Locate the cell with the specified text and output its (x, y) center coordinate. 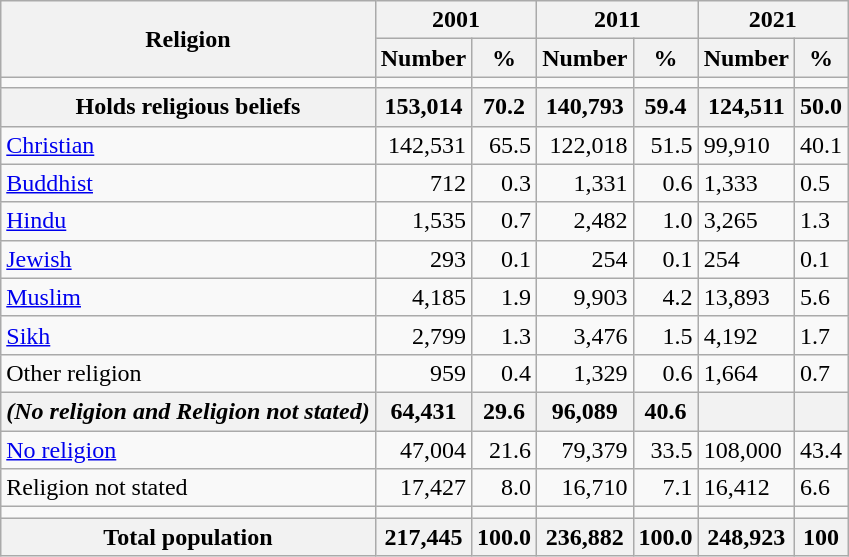
122,018 (585, 145)
21.6 (504, 449)
Hindu (188, 221)
1,664 (746, 373)
64,431 (423, 411)
712 (423, 183)
51.5 (666, 145)
2021 (772, 20)
Religion (188, 39)
142,531 (423, 145)
16,710 (585, 488)
17,427 (423, 488)
140,793 (585, 107)
1,333 (746, 183)
33.5 (666, 449)
100 (822, 537)
Other religion (188, 373)
1.7 (822, 335)
70.2 (504, 107)
65.5 (504, 145)
50.0 (822, 107)
4,192 (746, 335)
Christian (188, 145)
2,482 (585, 221)
99,910 (746, 145)
Holds religious beliefs (188, 107)
Muslim (188, 297)
236,882 (585, 537)
43.4 (822, 449)
6.6 (822, 488)
217,445 (423, 537)
108,000 (746, 449)
1,331 (585, 183)
5.6 (822, 297)
2,799 (423, 335)
2001 (456, 20)
40.1 (822, 145)
124,511 (746, 107)
248,923 (746, 537)
9,903 (585, 297)
Sikh (188, 335)
13,893 (746, 297)
8.0 (504, 488)
7.1 (666, 488)
1,535 (423, 221)
3,265 (746, 221)
40.6 (666, 411)
293 (423, 259)
No religion (188, 449)
96,089 (585, 411)
959 (423, 373)
0.5 (822, 183)
3,476 (585, 335)
29.6 (504, 411)
4,185 (423, 297)
1.5 (666, 335)
59.4 (666, 107)
1,329 (585, 373)
79,379 (585, 449)
(No religion and Religion not stated) (188, 411)
Religion not stated (188, 488)
47,004 (423, 449)
2011 (618, 20)
Total population (188, 537)
Jewish (188, 259)
1.0 (666, 221)
153,014 (423, 107)
0.3 (504, 183)
16,412 (746, 488)
0.4 (504, 373)
1.9 (504, 297)
4.2 (666, 297)
Buddhist (188, 183)
